Pinpoint the cell where the given text exists, returning its (x, y) midpoint coordinate. 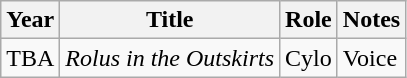
Title (170, 20)
TBA (30, 58)
Year (30, 20)
Voice (371, 58)
Notes (371, 20)
Cylo (309, 58)
Role (309, 20)
Rolus in the Outskirts (170, 58)
